Identify which cell holds the provided text, then report its (X, Y) central coordinate. 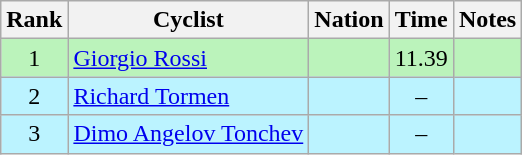
Time (421, 20)
Cyclist (188, 20)
Dimo Angelov Tonchev (188, 134)
Richard Tormen (188, 96)
11.39 (421, 58)
3 (34, 134)
Notes (487, 20)
2 (34, 96)
Rank (34, 20)
1 (34, 58)
Giorgio Rossi (188, 58)
Nation (349, 20)
